Search for the cell housing the specified text and yield its (x, y) center coordinate. 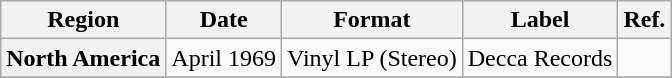
Format (372, 20)
Ref. (644, 20)
Label (540, 20)
Decca Records (540, 58)
Region (84, 20)
North America (84, 58)
Vinyl LP (Stereo) (372, 58)
Date (224, 20)
April 1969 (224, 58)
